Detect which cell encompasses the target text, then output its (X, Y) center coordinate. 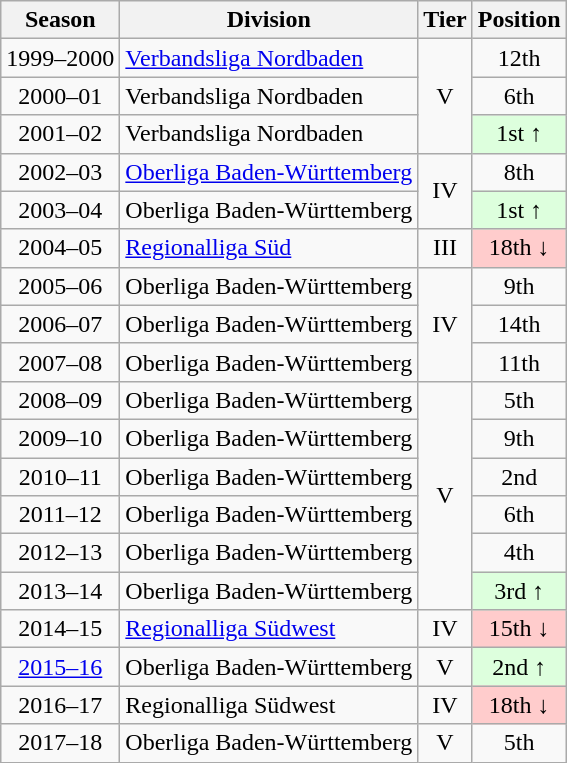
2004–05 (60, 248)
2010–11 (60, 477)
2011–12 (60, 515)
2014–15 (60, 629)
15th ↓ (519, 629)
Tier (446, 20)
11th (519, 362)
2017–18 (60, 743)
Season (60, 20)
2015–16 (60, 667)
12th (519, 58)
14th (519, 324)
2002–03 (60, 172)
Division (269, 20)
3rd ↑ (519, 591)
2013–14 (60, 591)
8th (519, 172)
2003–04 (60, 210)
2012–13 (60, 553)
2006–07 (60, 324)
2008–09 (60, 400)
2009–10 (60, 438)
Position (519, 20)
2005–06 (60, 286)
Regionalliga Süd (269, 248)
2nd ↑ (519, 667)
2nd (519, 477)
2000–01 (60, 96)
2016–17 (60, 705)
1999–2000 (60, 58)
2007–08 (60, 362)
4th (519, 553)
2001–02 (60, 134)
III (446, 248)
